Detect which cell encompasses the target text, then output its (X, Y) center coordinate. 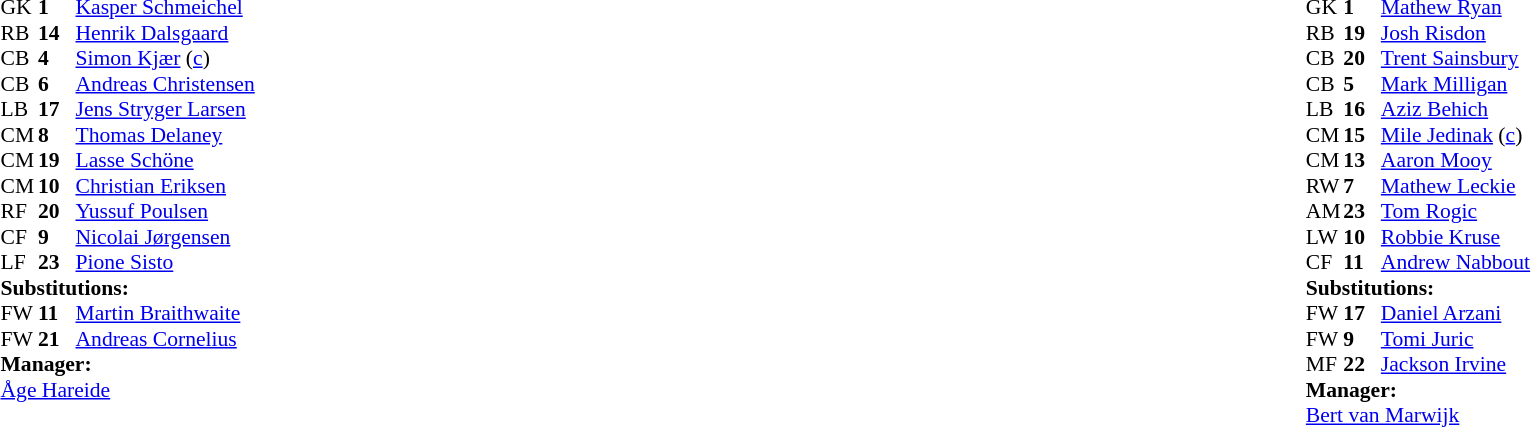
Andreas Christensen (166, 84)
8 (57, 135)
5 (1362, 84)
16 (1362, 109)
Simon Kjær (c) (166, 59)
RW (1325, 186)
Thomas Delaney (166, 135)
Andrew Nabbout (1456, 263)
Nicolai Jørgensen (166, 237)
7 (1362, 186)
Henrik Dalsgaard (166, 33)
Martin Braithwaite (166, 313)
Tom Rogic (1456, 211)
Yussuf Poulsen (166, 211)
Lasse Schöne (166, 161)
LF (19, 263)
Trent Sainsbury (1456, 59)
6 (57, 84)
Josh Risdon (1456, 33)
Aaron Mooy (1456, 161)
Mile Jedinak (c) (1456, 135)
15 (1362, 135)
Andreas Cornelius (166, 339)
Aziz Behich (1456, 109)
Daniel Arzani (1456, 313)
Jens Stryger Larsen (166, 109)
14 (57, 33)
Åge Hareide (127, 390)
Pione Sisto (166, 263)
Mathew Leckie (1456, 186)
4 (57, 59)
13 (1362, 161)
22 (1362, 365)
Tomi Juric (1456, 339)
AM (1325, 211)
21 (57, 339)
Jackson Irvine (1456, 365)
Robbie Kruse (1456, 237)
LW (1325, 237)
RF (19, 211)
MF (1325, 365)
Mark Milligan (1456, 84)
Christian Eriksen (166, 186)
